Scan for the cell matching the given text and deliver its (X, Y) coordinate at center. 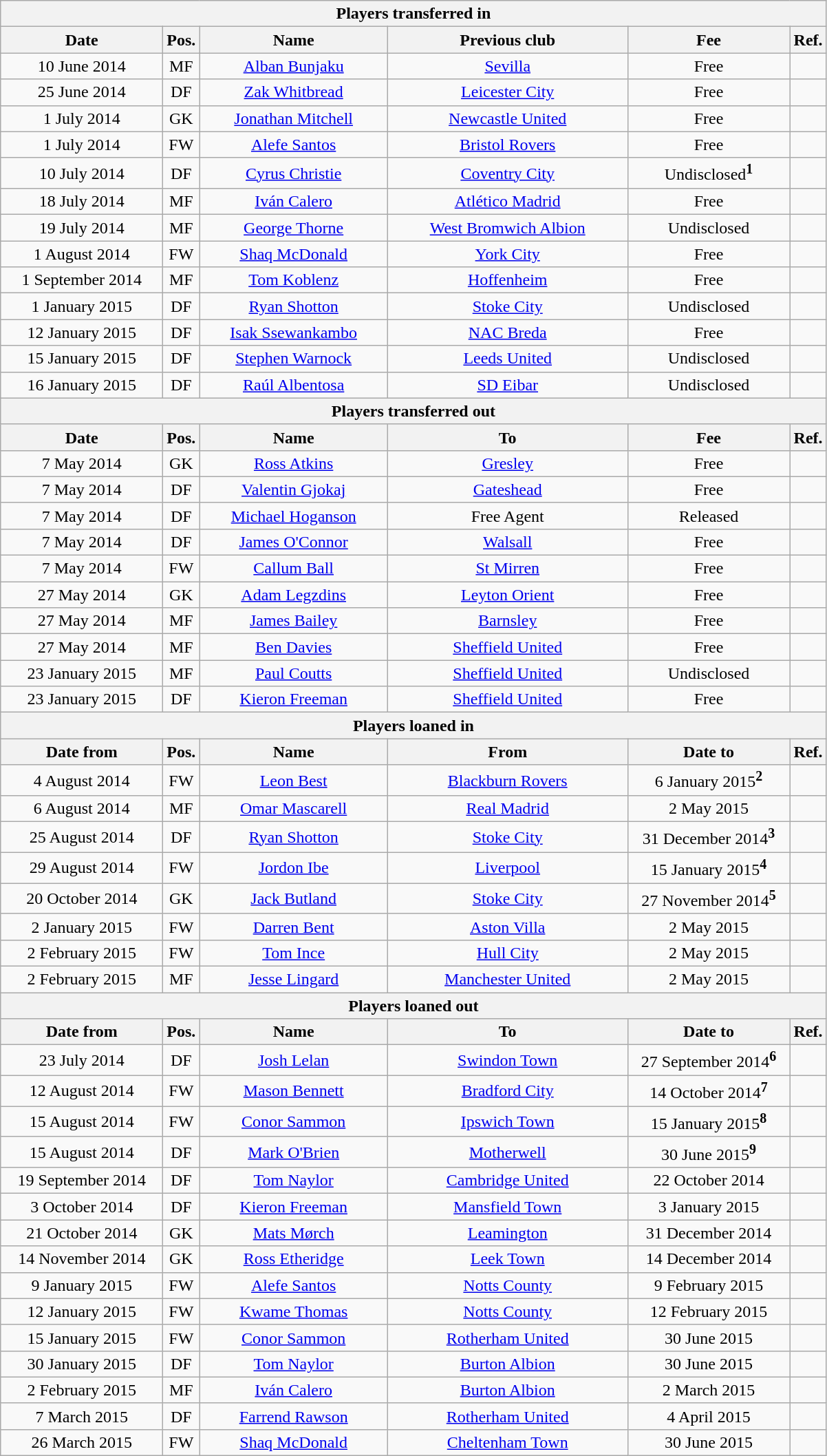
Tom Ince (294, 953)
Leicester City (508, 92)
Callum Ball (294, 569)
7 March 2015 (82, 1416)
14 October 20147 (709, 1090)
3 January 2015 (709, 1207)
Players loaned in (414, 726)
9 February 2015 (709, 1285)
Farrend Rawson (294, 1416)
Newcastle United (508, 118)
Players loaned out (414, 1006)
21 October 2014 (82, 1233)
4 August 2014 (82, 781)
Bristol Rovers (508, 145)
30 January 2015 (82, 1364)
Darren Bent (294, 927)
Liverpool (508, 867)
Ross Etheridge (294, 1259)
12 February 2015 (709, 1311)
31 December 20143 (709, 837)
Michael Hoganson (294, 516)
Hull City (508, 953)
3 October 2014 (82, 1207)
Swindon Town (508, 1060)
Jordon Ibe (294, 867)
Cheltenham Town (508, 1442)
Jesse Lingard (294, 979)
Cyrus Christie (294, 173)
Paul Coutts (294, 673)
25 June 2014 (82, 92)
Josh Lelan (294, 1060)
23 July 2014 (82, 1060)
1 August 2014 (82, 254)
4 April 2015 (709, 1416)
Walsall (508, 542)
Motherwell (508, 1152)
Adam Legzdins (294, 595)
Mason Bennett (294, 1090)
Sevilla (508, 66)
Leek Town (508, 1259)
From (508, 752)
9 January 2015 (82, 1285)
Real Madrid (508, 809)
Players transferred in (414, 14)
Atlético Madrid (508, 202)
James O'Connor (294, 542)
Ipswich Town (508, 1122)
31 December 2014 (709, 1233)
NAC Breda (508, 333)
Mark O'Brien (294, 1152)
St Mirren (508, 569)
Blackburn Rovers (508, 781)
2 March 2015 (709, 1390)
2 January 2015 (82, 927)
Bradford City (508, 1090)
Mansfield Town (508, 1207)
27 November 20145 (709, 899)
1 January 2015 (82, 306)
22 October 2014 (709, 1181)
Gateshead (508, 489)
Jonathan Mitchell (294, 118)
15 January 20158 (709, 1122)
20 October 2014 (82, 899)
James Bailey (294, 621)
Manchester United (508, 979)
Leamington (508, 1233)
29 August 2014 (82, 867)
1 September 2014 (82, 280)
30 June 20159 (709, 1152)
Raúl Albentosa (294, 385)
Tom Koblenz (294, 280)
14 November 2014 (82, 1259)
SD Eibar (508, 385)
Released (709, 516)
Ben Davies (294, 647)
25 August 2014 (82, 837)
Hoffenheim (508, 280)
26 March 2015 (82, 1442)
12 August 2014 (82, 1090)
Cambridge United (508, 1181)
19 September 2014 (82, 1181)
Jack Butland (294, 899)
Leyton Orient (508, 595)
18 July 2014 (82, 202)
Alban Bunjaku (294, 66)
Undisclosed1 (709, 173)
Isak Ssewankambo (294, 333)
Aston Villa (508, 927)
Ross Atkins (294, 463)
15 January 20154 (709, 867)
Leeds United (508, 359)
16 January 2015 (82, 385)
Free Agent (508, 516)
19 July 2014 (82, 228)
Leon Best (294, 781)
Valentin Gjokaj (294, 489)
Stephen Warnock (294, 359)
Players transferred out (414, 411)
6 August 2014 (82, 809)
Coventry City (508, 173)
14 December 2014 (709, 1259)
10 July 2014 (82, 173)
10 June 2014 (82, 66)
6 January 20152 (709, 781)
York City (508, 254)
Mats Mørch (294, 1233)
West Bromwich Albion (508, 228)
Gresley (508, 463)
George Thorne (294, 228)
Zak Whitbread (294, 92)
Omar Mascarell (294, 809)
Kwame Thomas (294, 1311)
Barnsley (508, 621)
Previous club (508, 40)
27 September 20146 (709, 1060)
